Identify which cell holds the provided text, then report its [x, y] central coordinate. 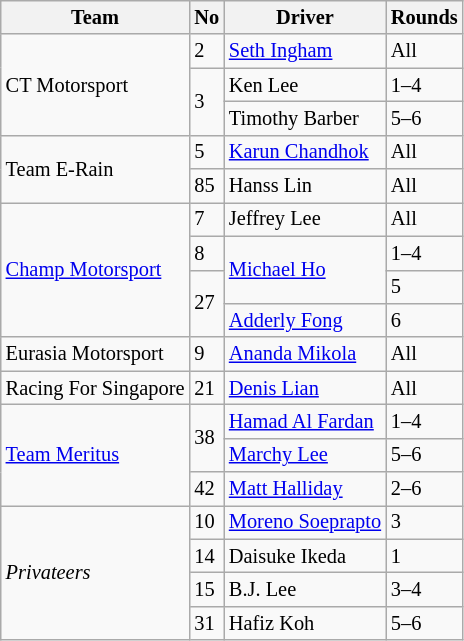
Moreno Soeprapto [305, 522]
Team [96, 17]
Privateers [96, 572]
42 [206, 489]
Team E-Rain [96, 168]
Champ Motorsport [96, 270]
Hafiz Koh [305, 623]
Marchy Lee [305, 455]
B.J. Lee [305, 589]
3–4 [424, 589]
Ken Lee [305, 85]
Karun Chandhok [305, 152]
Driver [305, 17]
14 [206, 556]
38 [206, 438]
8 [206, 253]
Denis Lian [305, 388]
Rounds [424, 17]
2 [206, 51]
1 [424, 556]
Adderly Fong [305, 320]
Seth Ingham [305, 51]
Ananda Mikola [305, 354]
2–6 [424, 489]
CT Motorsport [96, 84]
6 [424, 320]
10 [206, 522]
85 [206, 186]
Jeffrey Lee [305, 219]
No [206, 17]
27 [206, 304]
Hamad Al Fardan [305, 421]
Daisuke Ikeda [305, 556]
Team Meritus [96, 454]
7 [206, 219]
Timothy Barber [305, 118]
9 [206, 354]
Matt Halliday [305, 489]
Michael Ho [305, 270]
Eurasia Motorsport [96, 354]
15 [206, 589]
31 [206, 623]
Hanss Lin [305, 186]
21 [206, 388]
Racing For Singapore [96, 388]
